Scan for the cell matching the given text and deliver its [X, Y] coordinate at center. 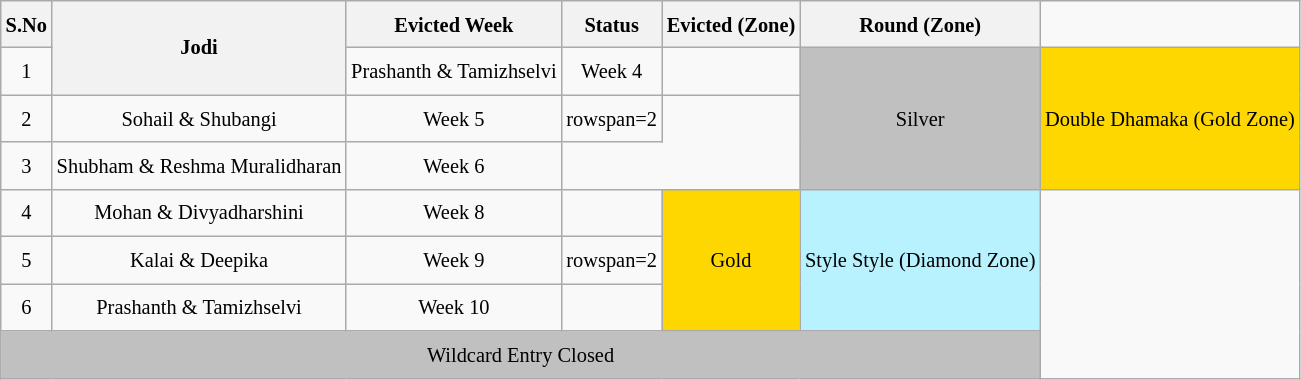
5 [26, 260]
Double Dhamaka (Gold Zone) [1170, 118]
Mohan & Divyadharshini [200, 212]
Wildcard Entry Closed [521, 354]
Evicted (Zone) [731, 24]
S.No [26, 24]
6 [26, 306]
3 [26, 166]
Silver [920, 118]
Gold [731, 260]
2 [26, 118]
Week 4 [611, 72]
Shubham & Reshma Muralidharan [200, 166]
Sohail & Shubangi [200, 118]
Evicted Week [454, 24]
Jodi [200, 47]
Week 5 [454, 118]
Week 6 [454, 166]
Week 8 [454, 212]
Week 10 [454, 306]
Style Style (Diamond Zone) [920, 260]
4 [26, 212]
Round (Zone) [920, 24]
Kalai & Deepika [200, 260]
Week 9 [454, 260]
1 [26, 72]
Status [611, 24]
